Identify which cell holds the provided text, then report its (x, y) central coordinate. 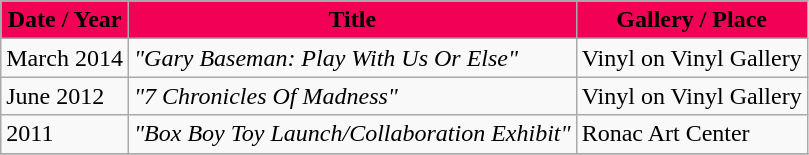
Gallery / Place (692, 20)
Title (352, 20)
"Box Boy Toy Launch/Collaboration Exhibit" (352, 134)
2011 (65, 134)
March 2014 (65, 58)
June 2012 (65, 96)
"Gary Baseman: Play With Us Or Else" (352, 58)
"7 Chronicles Of Madness" (352, 96)
Ronac Art Center (692, 134)
Date / Year (65, 20)
